Output the (x, y) coordinate of the center of the cell containing the given text.  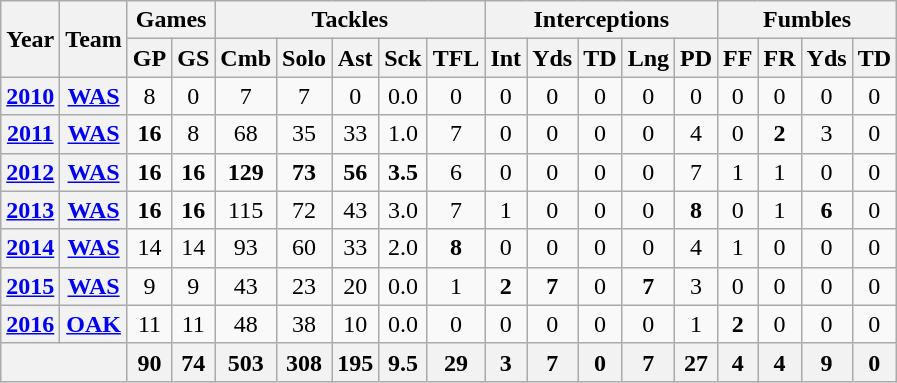
Int (506, 58)
35 (304, 134)
Cmb (246, 58)
2013 (30, 210)
Sck (403, 58)
GP (149, 58)
Solo (304, 58)
FR (780, 58)
TFL (456, 58)
Team (94, 39)
Tackles (350, 20)
20 (356, 286)
115 (246, 210)
93 (246, 248)
2015 (30, 286)
503 (246, 362)
74 (194, 362)
3.5 (403, 172)
10 (356, 324)
Games (170, 20)
1.0 (403, 134)
GS (194, 58)
2011 (30, 134)
73 (304, 172)
60 (304, 248)
29 (456, 362)
90 (149, 362)
68 (246, 134)
48 (246, 324)
129 (246, 172)
PD (696, 58)
2010 (30, 96)
2016 (30, 324)
2.0 (403, 248)
Ast (356, 58)
Interceptions (602, 20)
38 (304, 324)
9.5 (403, 362)
56 (356, 172)
Year (30, 39)
Lng (648, 58)
FF (738, 58)
3.0 (403, 210)
2012 (30, 172)
2014 (30, 248)
OAK (94, 324)
27 (696, 362)
23 (304, 286)
Fumbles (808, 20)
72 (304, 210)
195 (356, 362)
308 (304, 362)
